For the text-containing cell, return its midpoint in [X, Y] coordinate format. 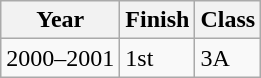
Finish [158, 20]
3A [228, 58]
1st [158, 58]
Year [60, 20]
2000–2001 [60, 58]
Class [228, 20]
